Output the (X, Y) coordinate of the center of the cell containing the given text.  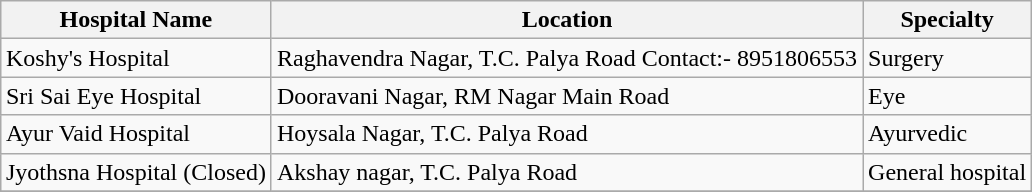
Hospital Name (136, 20)
Eye (948, 96)
Hoysala Nagar, T.C. Palya Road (566, 134)
Specialty (948, 20)
Sri Sai Eye Hospital (136, 96)
Raghavendra Nagar, T.C. Palya Road Contact:- 8951806553 (566, 58)
Akshay nagar, T.C. Palya Road (566, 172)
Jyothsna Hospital (Closed) (136, 172)
Location (566, 20)
Ayurvedic (948, 134)
Ayur Vaid Hospital (136, 134)
Surgery (948, 58)
Dooravani Nagar, RM Nagar Main Road (566, 96)
General hospital (948, 172)
Koshy's Hospital (136, 58)
